Pinpoint the cell where the given text exists, returning its [x, y] midpoint coordinate. 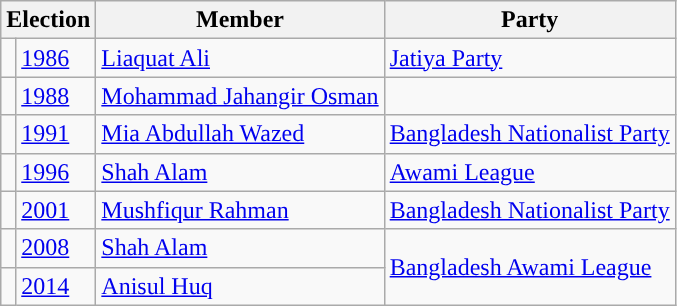
Party [530, 20]
Liaquat Ali [240, 58]
Awami League [530, 172]
Mushfiqur Rahman [240, 210]
2008 [56, 248]
Bangladesh Awami League [530, 267]
1991 [56, 134]
2014 [56, 286]
1988 [56, 96]
2001 [56, 210]
Jatiya Party [530, 58]
Election [48, 20]
Mia Abdullah Wazed [240, 134]
Mohammad Jahangir Osman [240, 96]
1986 [56, 58]
Member [240, 20]
1996 [56, 172]
Anisul Huq [240, 286]
